Search for the cell housing the specified text and yield its [X, Y] center coordinate. 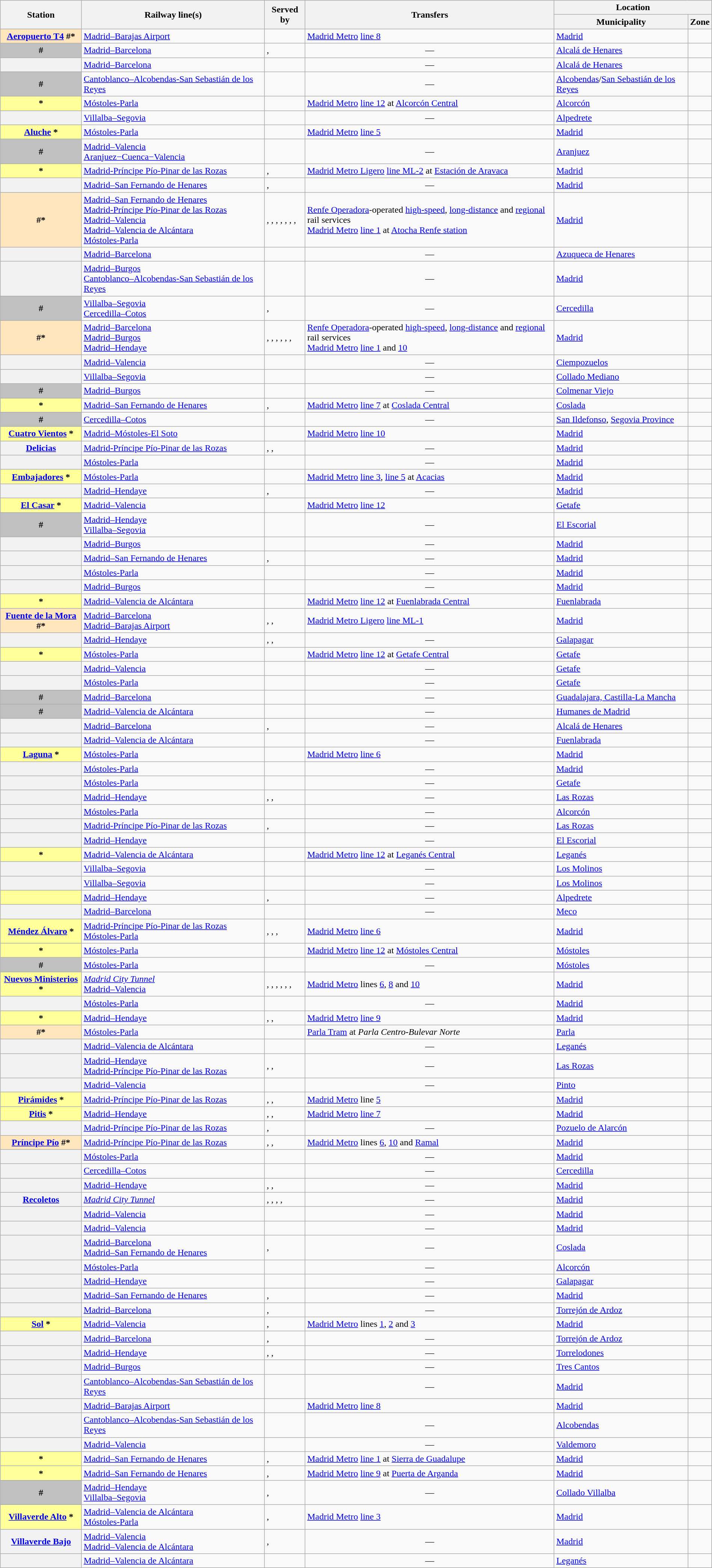
Tres Cantos [621, 1367]
Madrid Metro Ligero line ML-2 at Estación de Aravaca [430, 171]
Villaverde Alto * [41, 1517]
Madrid Metro line 3 [430, 1517]
Madrid-Príncipe Pío-Pinar de las RozasMóstoles-Parla [173, 931]
Madrid Metro line 12 at Alcorcón Central [430, 103]
Príncipe Pío #* [41, 1142]
Madrid Metro line 12 [430, 505]
San Ildefonso, Segovia Province [621, 419]
Madrid–BarcelonaMadrid–Barajas Airport [173, 621]
Madrid–ValenciaMadrid–Valencia de Alcántara [173, 1541]
Alcobendas/San Sebastián de los Reyes [621, 84]
Madrid Metro line 7 at Coslada Central [430, 405]
Azuqueca de Henares [621, 254]
Madrid Metro line 9 at Puerta de Arganda [430, 1473]
Aranjuez [621, 151]
Madrid–BurgosCantoblanco–Alcobendas-San Sebastián de los Reyes [173, 279]
Fuente de la Mora #* [41, 621]
, , , [285, 931]
Humanes de Madrid [621, 711]
Madrid Metro line 12 at Móstoles Central [430, 950]
Station [41, 15]
Madrid Metro Ligero line ML-1 [430, 621]
Pirámides * [41, 1099]
Municipality [621, 22]
Madrid Metro line 3, line 5 at Acacias [430, 476]
Delicias [41, 448]
Madrid Metro line 12 at Leganés Central [430, 854]
Madrid Metro lines 1, 2 and 3 [430, 1324]
Méndez Álvaro * [41, 931]
Embajadores * [41, 476]
Parla [621, 1032]
Madrid Metro lines 6, 8 and 10 [430, 984]
Meco [621, 912]
Sol * [41, 1324]
Madrid–San Fernando de HenaresMadrid-Príncipe Pío-Pinar de las RozasMadrid–ValenciaMadrid–Valencia de AlcántaraMóstoles-Parla [173, 220]
Zone [700, 22]
Villaverde Bajo [41, 1541]
Ciempozuelos [621, 362]
Transfers [430, 15]
Alcobendas [621, 1425]
Madrid–BarcelonaMadrid–San Fernando de Henares [173, 1247]
Madrid Metro line 12 at Getafe Central [430, 654]
Madrid City Tunnel [173, 1199]
Madrid–Valencia de AlcántaraMóstoles-Parla [173, 1517]
, , , , [285, 1199]
Colmenar Viejo [621, 391]
Madrid–HendayeMadrid-Príncipe Pío-Pinar de las Rozas [173, 1066]
Parla Tram at Parla Centro-Bulevar Norte [430, 1032]
Pozuelo de Alarcón [621, 1128]
Collado Villalba [621, 1492]
Madrid–Móstoles-El Soto [173, 434]
Madrid Metro line 7 [430, 1114]
Valdemoro [621, 1444]
Pitis * [41, 1114]
El Casar * [41, 505]
Madrid Metro line 10 [430, 434]
Served by [285, 15]
Madrid Metro line 12 at Fuenlabrada Central [430, 601]
Madrid Metro line 9 [430, 1018]
Collado Mediano [621, 377]
Guadalajara, Castilla-La Mancha [621, 697]
Aeropuerto T4 #* [41, 36]
Railway line(s) [173, 15]
Pinto [621, 1085]
Madrid–BarcelonaMadrid–BurgosMadrid–Hendaye [173, 338]
Madrid–ValenciaAranjuez−Cuenca−Valencia [173, 151]
Renfe Operadora-operated high-speed, long-distance and regional rail services Madrid Metro line 1 and 10 [430, 338]
Nuevos Ministerios * [41, 984]
, , , , , , , [285, 220]
Recoletos [41, 1199]
Villalba–SegoviaCercedilla–Cotos [173, 308]
Laguna * [41, 754]
Cuatro Vientos * [41, 434]
Madrid Metro line 1 at Sierra de Guadalupe [430, 1459]
Madrid City TunnelMadrid–Valencia [173, 984]
Location [633, 8]
Torrelodones [621, 1353]
Madrid Metro lines 6, 10 and Ramal [430, 1142]
Aluche * [41, 132]
Renfe Operadora-operated high-speed, long-distance and regional rail services Madrid Metro line 1 at Atocha Renfe station [430, 220]
